Return (x, y) of the center of cell containing provided text 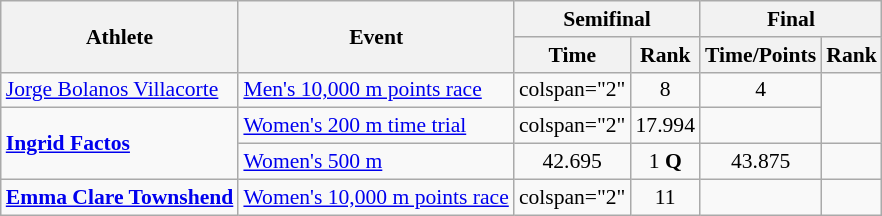
Semifinal (607, 19)
4 (760, 90)
42.695 (572, 162)
Time (572, 55)
1 Q (666, 162)
Jorge Bolanos Villacorte (120, 90)
Women's 200 m time trial (376, 126)
Ingrid Factos (120, 144)
Athlete (120, 36)
43.875 (760, 162)
Women's 10,000 m points race (376, 197)
Emma Clare Townshend (120, 197)
8 (666, 90)
Time/Points (760, 55)
Men's 10,000 m points race (376, 90)
Final (791, 19)
Event (376, 36)
17.994 (666, 126)
11 (666, 197)
Women's 500 m (376, 162)
